Identify which cell holds the provided text, then report its [X, Y] central coordinate. 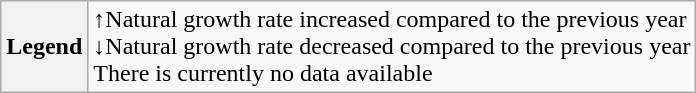
Legend [44, 47]
